Search for the cell housing the specified text and yield its (x, y) center coordinate. 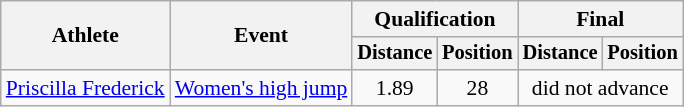
Qualification (434, 19)
1.89 (394, 88)
Final (600, 19)
did not advance (600, 88)
Event (262, 36)
Athlete (86, 36)
Women's high jump (262, 88)
28 (477, 88)
Priscilla Frederick (86, 88)
